Determine the (X, Y) coordinate at the center of the cell enclosing the given text.  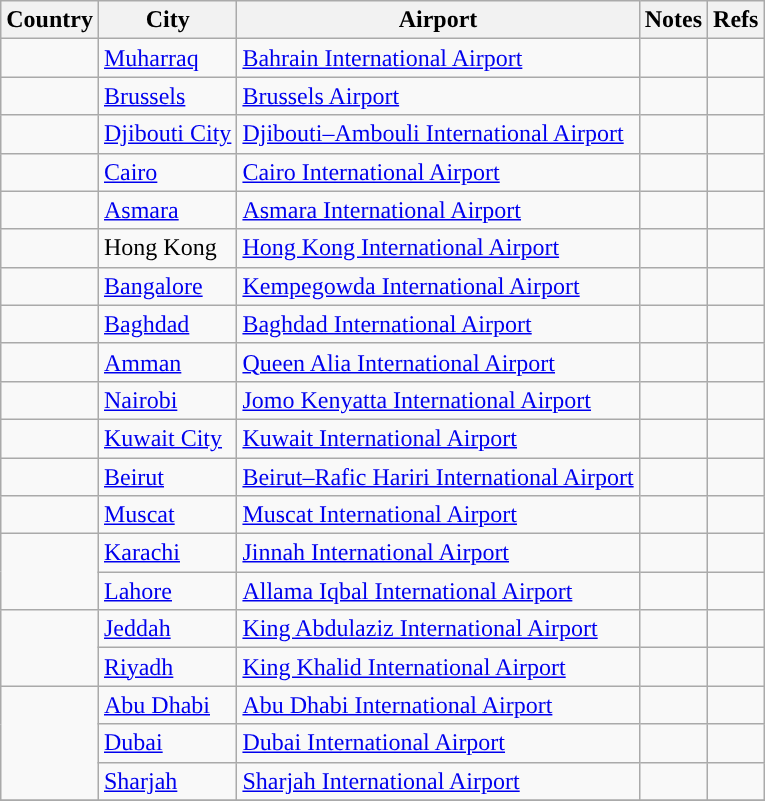
King Abdulaziz International Airport (438, 629)
Asmara (167, 210)
Kempegowda International Airport (438, 286)
Brussels Airport (438, 96)
Cairo (167, 172)
Sharjah International Airport (438, 781)
Karachi (167, 553)
Airport (438, 20)
Cairo International Airport (438, 172)
Baghdad International Airport (438, 324)
Asmara International Airport (438, 210)
King Khalid International Airport (438, 667)
Jomo Kenyatta International Airport (438, 400)
Country (50, 20)
Abu Dhabi (167, 705)
Bahrain International Airport (438, 58)
Refs (736, 20)
Nairobi (167, 400)
Amman (167, 362)
Muscat (167, 515)
Jeddah (167, 629)
Kuwait International Airport (438, 438)
Bangalore (167, 286)
Queen Alia International Airport (438, 362)
Riyadh (167, 667)
Djibouti–Ambouli International Airport (438, 134)
Muharraq (167, 58)
Brussels (167, 96)
Djibouti City (167, 134)
Lahore (167, 591)
Jinnah International Airport (438, 553)
Hong Kong International Airport (438, 248)
Notes (673, 20)
Baghdad (167, 324)
City (167, 20)
Sharjah (167, 781)
Dubai (167, 743)
Beirut (167, 477)
Beirut–Rafic Hariri International Airport (438, 477)
Hong Kong (167, 248)
Abu Dhabi International Airport (438, 705)
Muscat International Airport (438, 515)
Allama Iqbal International Airport (438, 591)
Kuwait City (167, 438)
Dubai International Airport (438, 743)
